Identify which cell holds the provided text, then report its (x, y) central coordinate. 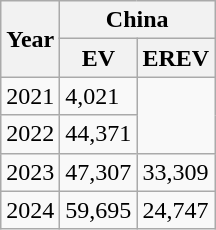
China (138, 20)
Year (30, 39)
24,747 (176, 210)
EV (98, 58)
EREV (176, 58)
44,371 (98, 134)
4,021 (98, 96)
33,309 (176, 172)
2023 (30, 172)
2022 (30, 134)
2021 (30, 96)
2024 (30, 210)
47,307 (98, 172)
59,695 (98, 210)
